Output the (x, y) coordinate of the center of the cell containing the given text.  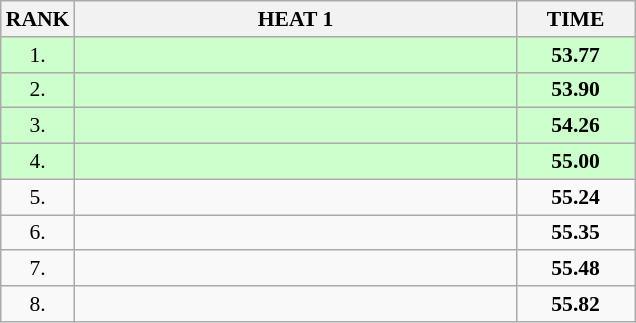
55.00 (576, 162)
8. (38, 304)
3. (38, 126)
4. (38, 162)
53.90 (576, 90)
55.48 (576, 269)
53.77 (576, 55)
54.26 (576, 126)
55.35 (576, 233)
2. (38, 90)
7. (38, 269)
1. (38, 55)
HEAT 1 (295, 19)
6. (38, 233)
5. (38, 197)
55.82 (576, 304)
RANK (38, 19)
55.24 (576, 197)
TIME (576, 19)
